Search for the cell housing the specified text and yield its (X, Y) center coordinate. 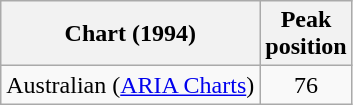
76 (306, 85)
Peakposition (306, 34)
Australian (ARIA Charts) (130, 85)
Chart (1994) (130, 34)
